Find where the given text appears and provide that cell's center as [X, Y] coordinate. 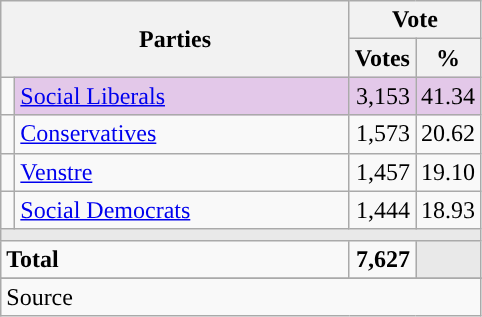
Votes [382, 58]
41.34 [448, 96]
Social Liberals [182, 96]
1,444 [382, 210]
19.10 [448, 172]
Social Democrats [182, 210]
1,457 [382, 172]
Parties [176, 39]
Vote [414, 20]
18.93 [448, 210]
Conservatives [182, 134]
20.62 [448, 134]
Source [241, 297]
3,153 [382, 96]
1,573 [382, 134]
Venstre [182, 172]
7,627 [382, 259]
Total [176, 259]
% [448, 58]
